Detect which cell encompasses the target text, then output its [X, Y] center coordinate. 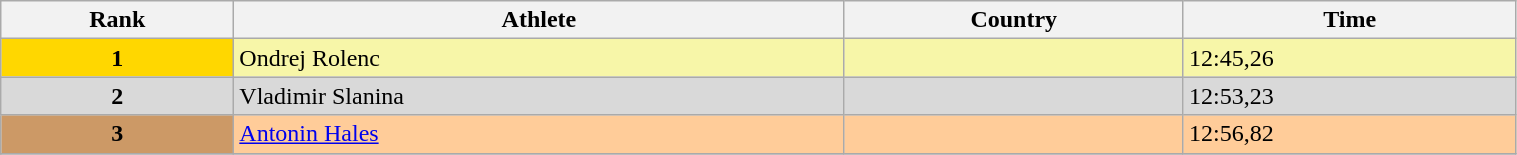
1 [118, 58]
Ondrej Rolenc [539, 58]
Country [1014, 20]
Antonin Hales [539, 134]
Time [1350, 20]
3 [118, 134]
Athlete [539, 20]
2 [118, 96]
12:53,23 [1350, 96]
Rank [118, 20]
12:45,26 [1350, 58]
12:56,82 [1350, 134]
Vladimir Slanina [539, 96]
